From the cell containing the given text, extract its center point as [X, Y] coordinate. 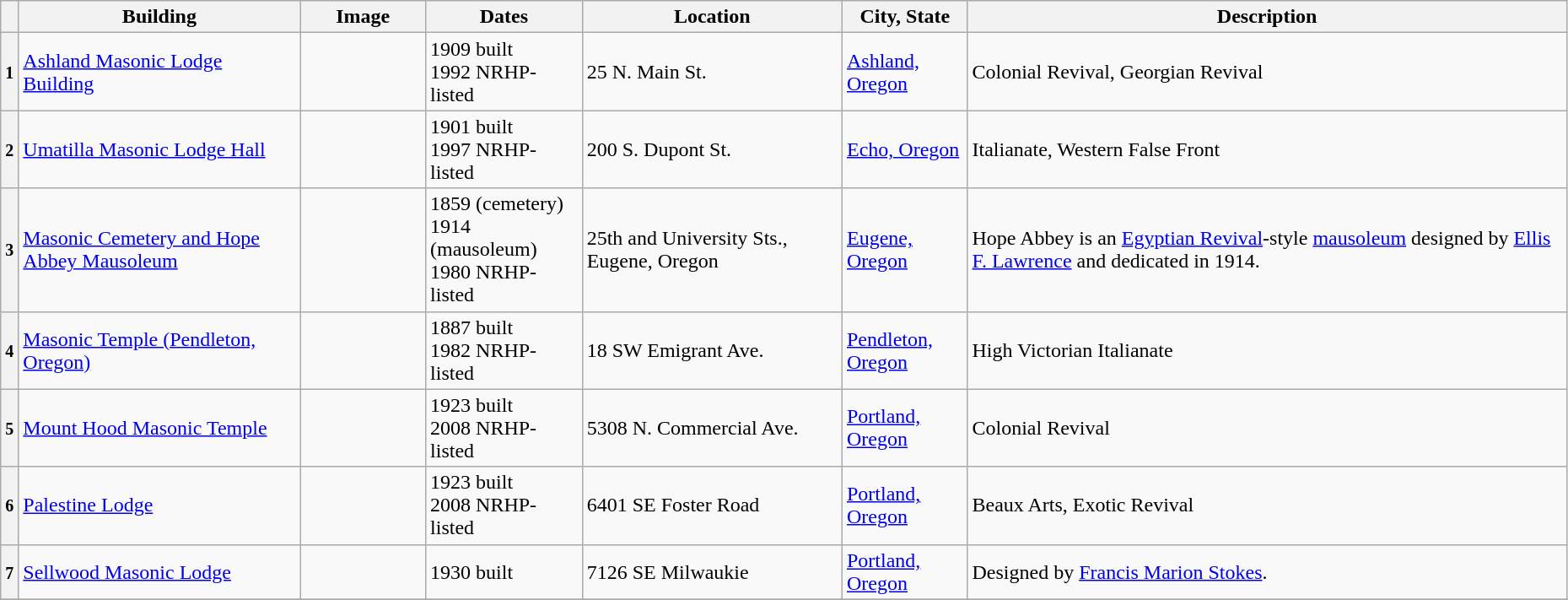
1930 built [504, 572]
Ashland Masonic Lodge Building [159, 72]
1909 built1992 NRHP-listed [504, 72]
5308 N. Commercial Ave. [712, 428]
6401 SE Foster Road [712, 505]
City, State [904, 17]
18 SW Emigrant Ave. [712, 350]
1887 built1982 NRHP-listed [504, 350]
Masonic Temple (Pendleton, Oregon) [159, 350]
200 S. Dupont St. [712, 149]
Italianate, Western False Front [1267, 149]
25 N. Main St. [712, 72]
5 [10, 428]
Eugene, Oregon [904, 250]
Building [159, 17]
Colonial Revival [1267, 428]
Palestine Lodge [159, 505]
25th and University Sts., Eugene, Oregon [712, 250]
1859 (cemetery)1914 (mausoleum)1980 NRHP-listed [504, 250]
4 [10, 350]
1 [10, 72]
7 [10, 572]
Mount Hood Masonic Temple [159, 428]
3 [10, 250]
Colonial Revival, Georgian Revival [1267, 72]
Pendleton, Oregon [904, 350]
Sellwood Masonic Lodge [159, 572]
Echo, Oregon [904, 149]
1901 built1997 NRHP-listed [504, 149]
Dates [504, 17]
6 [10, 505]
Beaux Arts, Exotic Revival [1267, 505]
High Victorian Italianate [1267, 350]
Description [1267, 17]
Ashland, Oregon [904, 72]
Masonic Cemetery and Hope Abbey Mausoleum [159, 250]
Umatilla Masonic Lodge Hall [159, 149]
Hope Abbey is an Egyptian Revival-style mausoleum designed by Ellis F. Lawrence and dedicated in 1914. [1267, 250]
Location [712, 17]
Designed by Francis Marion Stokes. [1267, 572]
7126 SE Milwaukie [712, 572]
2 [10, 149]
Image [363, 17]
